Determine the (X, Y) coordinate at the center of the cell enclosing the given text.  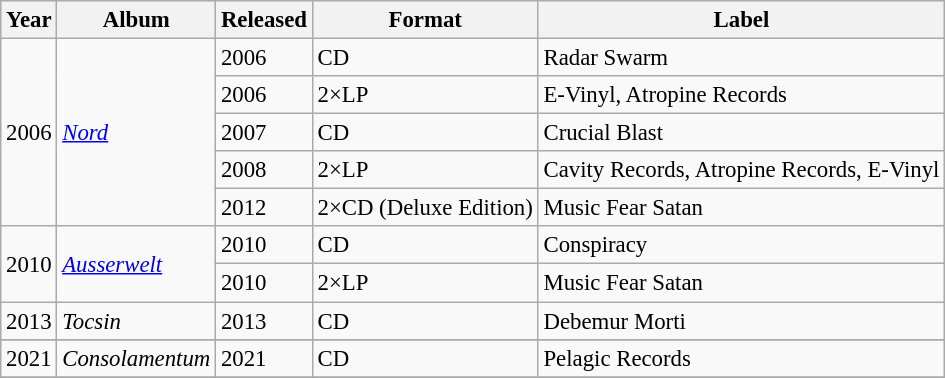
Cavity Records, Atropine Records, E-Vinyl (742, 170)
Conspiracy (742, 245)
Crucial Blast (742, 133)
2008 (264, 170)
Debemur Morti (742, 321)
2×CD (Deluxe Edition) (425, 208)
2007 (264, 133)
Format (425, 20)
Ausserwelt (136, 264)
Tocsin (136, 321)
Radar Swarm (742, 58)
Released (264, 20)
Album (136, 20)
Year (29, 20)
Label (742, 20)
Consolamentum (136, 358)
2012 (264, 208)
E-Vinyl, Atropine Records (742, 95)
Pelagic Records (742, 358)
Nord (136, 133)
